From the cell containing the given text, extract its center point as (x, y) coordinate. 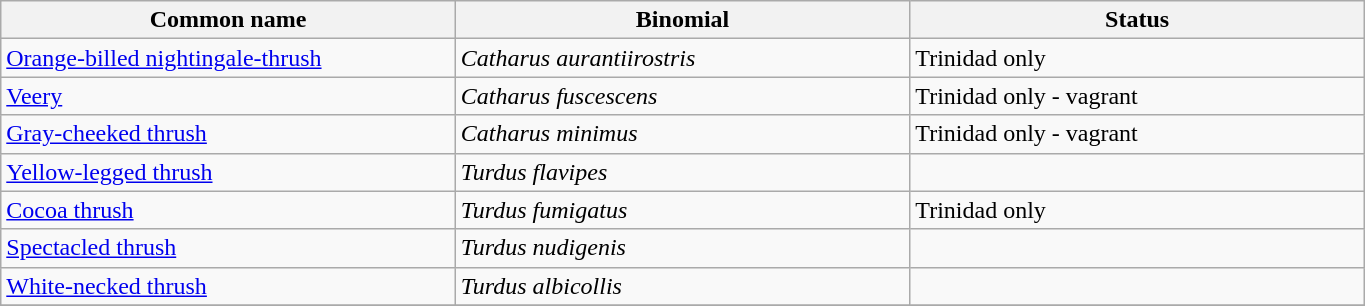
Catharus aurantiirostris (682, 58)
Turdus flavipes (682, 172)
Catharus minimus (682, 134)
Common name (228, 20)
Yellow-legged thrush (228, 172)
White-necked thrush (228, 286)
Cocoa thrush (228, 210)
Gray-cheeked thrush (228, 134)
Spectacled thrush (228, 248)
Status (1138, 20)
Turdus fumigatus (682, 210)
Catharus fuscescens (682, 96)
Turdus nudigenis (682, 248)
Veery (228, 96)
Orange-billed nightingale-thrush (228, 58)
Binomial (682, 20)
Turdus albicollis (682, 286)
